Search for the cell housing the specified text and yield its [X, Y] center coordinate. 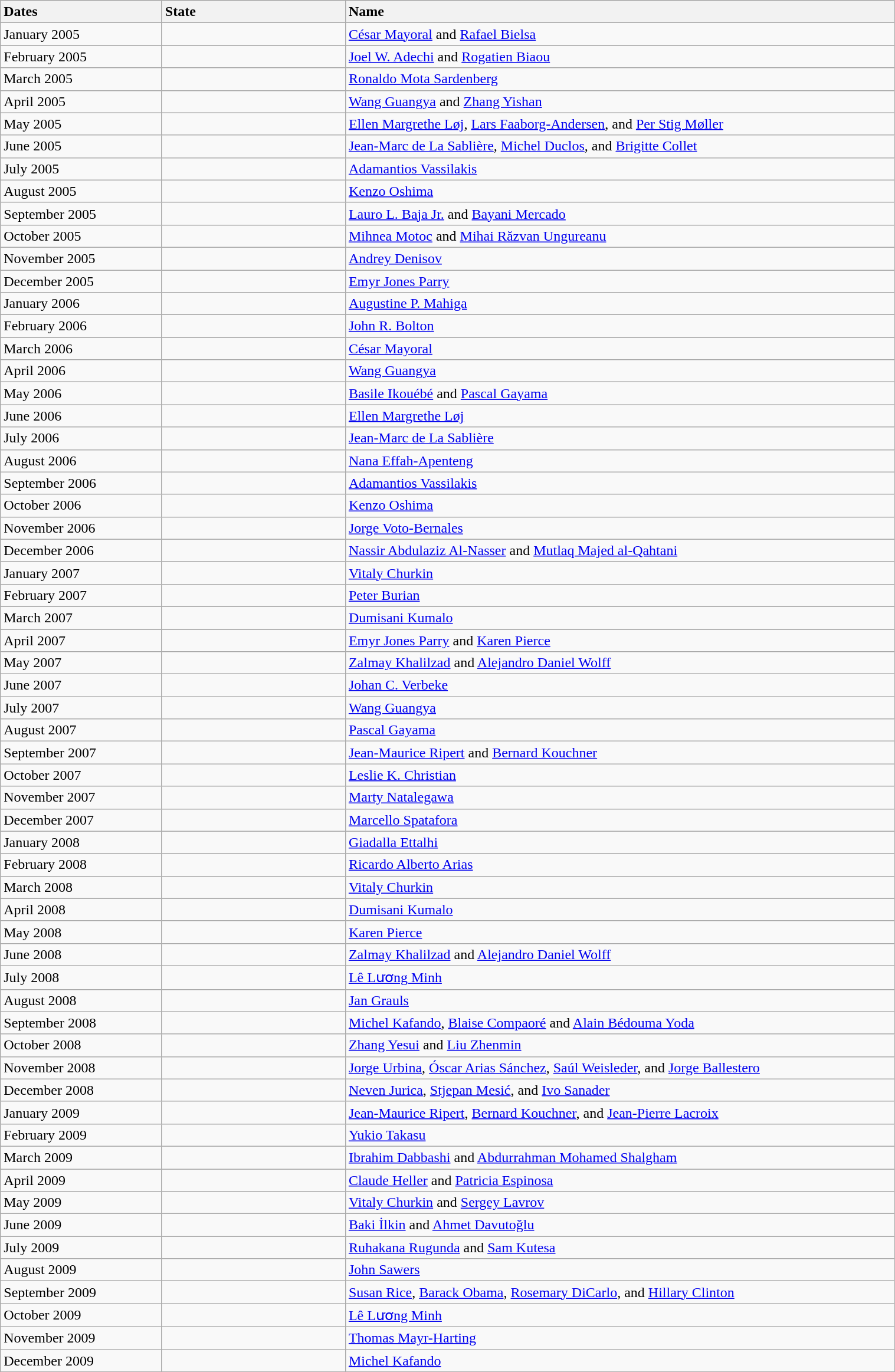
February 2009 [81, 1135]
Jean-Maurice Ripert, Bernard Kouchner, and Jean-Pierre Lacroix [619, 1112]
Jean-Marc de La Sablière, Michel Duclos, and Brigitte Collet [619, 146]
June 2006 [81, 416]
October 2007 [81, 775]
Peter Burian [619, 595]
Zhang Yesui and Liu Zhenmin [619, 1045]
November 2007 [81, 797]
September 2009 [81, 1292]
September 2006 [81, 483]
Jan Grauls [619, 1000]
César Mayoral and Rafael Bielsa [619, 34]
July 2006 [81, 438]
Name [619, 12]
June 2005 [81, 146]
October 2009 [81, 1315]
Nana Effah-Apenteng [619, 461]
July 2005 [81, 169]
December 2005 [81, 281]
March 2006 [81, 349]
November 2005 [81, 258]
Johan C. Verbeke [619, 685]
January 2008 [81, 842]
October 2005 [81, 236]
February 2006 [81, 326]
Jorge Voto-Bernales [619, 528]
Marcello Spatafora [619, 820]
December 2007 [81, 820]
December 2009 [81, 1361]
September 2005 [81, 214]
May 2008 [81, 932]
November 2009 [81, 1338]
March 2008 [81, 887]
Emyr Jones Parry [619, 281]
Joel W. Adechi and Rogatien Biaou [619, 57]
June 2008 [81, 954]
June 2009 [81, 1225]
César Mayoral [619, 349]
April 2009 [81, 1180]
Jorge Urbina, Óscar Arias Sánchez, Saúl Weisleder, and Jorge Ballestero [619, 1068]
Neven Jurica, Stjepan Mesić, and Ivo Sanader [619, 1090]
April 2005 [81, 101]
John R. Bolton [619, 326]
Lauro L. Baja Jr. and Bayani Mercado [619, 214]
June 2007 [81, 685]
Pascal Gayama [619, 730]
August 2009 [81, 1270]
Jean-Maurice Ripert and Bernard Kouchner [619, 753]
Ronaldo Mota Sardenberg [619, 79]
February 2005 [81, 57]
May 2007 [81, 663]
October 2008 [81, 1045]
May 2009 [81, 1203]
Vitaly Churkin and Sergey Lavrov [619, 1203]
September 2007 [81, 753]
January 2007 [81, 573]
Ellen Margrethe Løj, Lars Faaborg-Andersen, and Per Stig Møller [619, 124]
July 2008 [81, 977]
September 2008 [81, 1023]
Nassir Abdulaziz Al-Nasser and Mutlaq Majed al-Qahtani [619, 550]
Giadalla Ettalhi [619, 842]
January 2009 [81, 1112]
March 2005 [81, 79]
Mihnea Motoc and Mihai Răzvan Ungureanu [619, 236]
Augustine P. Mahiga [619, 304]
John Sawers [619, 1270]
August 2006 [81, 461]
July 2009 [81, 1248]
January 2005 [81, 34]
Ibrahim Dabbashi and Abdurrahman Mohamed Shalgham [619, 1157]
Marty Natalegawa [619, 797]
Claude Heller and Patricia Espinosa [619, 1180]
April 2007 [81, 640]
March 2009 [81, 1157]
State [254, 12]
March 2007 [81, 618]
Yukio Takasu [619, 1135]
December 2008 [81, 1090]
August 2007 [81, 730]
February 2008 [81, 865]
Basile Ikouébé and Pascal Gayama [619, 393]
April 2006 [81, 371]
Susan Rice, Barack Obama, Rosemary DiCarlo, and Hillary Clinton [619, 1292]
November 2008 [81, 1068]
August 2005 [81, 191]
Jean-Marc de La Sablière [619, 438]
May 2006 [81, 393]
August 2008 [81, 1000]
Wang Guangya and Zhang Yishan [619, 101]
Dates [81, 12]
Ricardo Alberto Arias [619, 865]
Leslie K. Christian [619, 775]
April 2008 [81, 910]
December 2006 [81, 550]
Karen Pierce [619, 932]
Thomas Mayr-Harting [619, 1338]
October 2006 [81, 506]
July 2007 [81, 708]
Michel Kafando, Blaise Compaoré and Alain Bédouma Yoda [619, 1023]
February 2007 [81, 595]
Andrey Denisov [619, 258]
Ruhakana Rugunda and Sam Kutesa [619, 1248]
January 2006 [81, 304]
Baki İlkin and Ahmet Davutoğlu [619, 1225]
May 2005 [81, 124]
November 2006 [81, 528]
Michel Kafando [619, 1361]
Ellen Margrethe Løj [619, 416]
Emyr Jones Parry and Karen Pierce [619, 640]
